Detect which cell encompasses the target text, then output its [x, y] center coordinate. 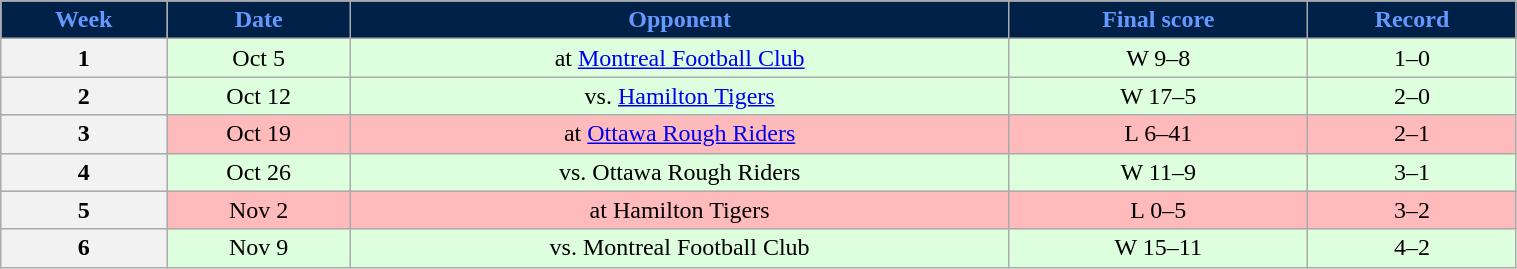
1–0 [1412, 58]
3–1 [1412, 172]
2–1 [1412, 134]
Week [84, 20]
3 [84, 134]
vs. Montreal Football Club [680, 248]
5 [84, 210]
Opponent [680, 20]
Oct 26 [259, 172]
6 [84, 248]
W 15–11 [1158, 248]
3–2 [1412, 210]
4–2 [1412, 248]
L 0–5 [1158, 210]
W 9–8 [1158, 58]
Oct 12 [259, 96]
Nov 9 [259, 248]
vs. Hamilton Tigers [680, 96]
W 11–9 [1158, 172]
2 [84, 96]
Nov 2 [259, 210]
1 [84, 58]
4 [84, 172]
vs. Ottawa Rough Riders [680, 172]
at Ottawa Rough Riders [680, 134]
Record [1412, 20]
Oct 19 [259, 134]
Date [259, 20]
Final score [1158, 20]
2–0 [1412, 96]
at Montreal Football Club [680, 58]
W 17–5 [1158, 96]
L 6–41 [1158, 134]
at Hamilton Tigers [680, 210]
Oct 5 [259, 58]
